Return (X, Y) of the center of cell containing provided text 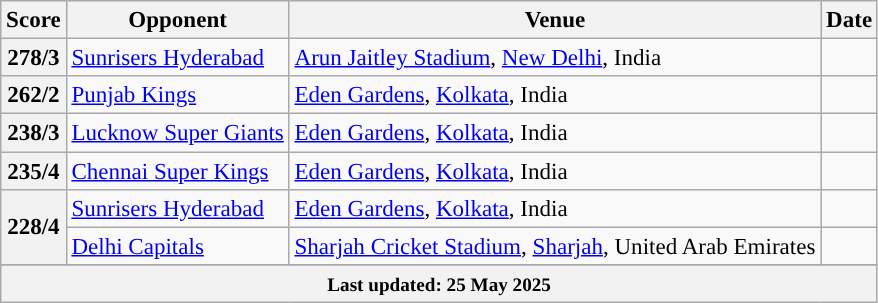
Lucknow Super Giants (178, 133)
Last updated: 25 May 2025 (440, 284)
278/3 (34, 58)
262/2 (34, 95)
228/4 (34, 228)
Arun Jaitley Stadium, New Delhi, India (555, 58)
Opponent (178, 20)
Venue (555, 20)
Date (850, 20)
235/4 (34, 171)
Chennai Super Kings (178, 171)
238/3 (34, 133)
Sharjah Cricket Stadium, Sharjah, United Arab Emirates (555, 246)
Score (34, 20)
Punjab Kings (178, 95)
Delhi Capitals (178, 246)
